From the cell containing the given text, extract its center point as [x, y] coordinate. 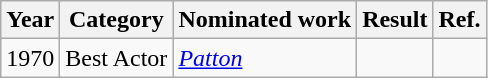
Category [116, 20]
Patton [265, 58]
1970 [30, 58]
Year [30, 20]
Nominated work [265, 20]
Result [395, 20]
Best Actor [116, 58]
Ref. [460, 20]
